Return the [X, Y] coordinate for the center point of the cell that contains the specified text.  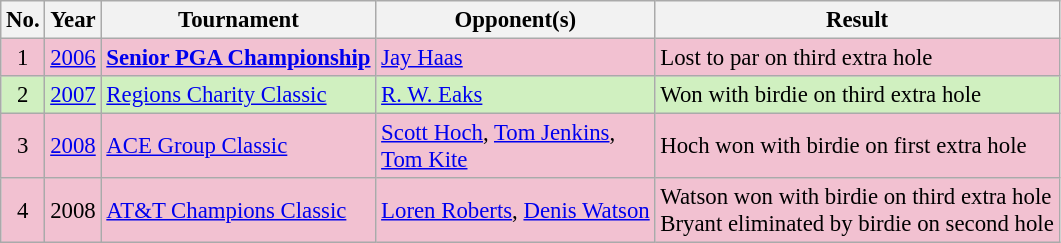
AT&T Champions Classic [238, 210]
Result [857, 20]
Opponent(s) [516, 20]
Watson won with birdie on third extra holeBryant eliminated by birdie on second hole [857, 210]
No. [23, 20]
Tournament [238, 20]
Regions Charity Classic [238, 95]
2006 [73, 58]
3 [23, 146]
Jay Haas [516, 58]
Scott Hoch, Tom Jenkins, Tom Kite [516, 146]
Hoch won with birdie on first extra hole [857, 146]
Loren Roberts, Denis Watson [516, 210]
R. W. Eaks [516, 95]
Year [73, 20]
1 [23, 58]
ACE Group Classic [238, 146]
2 [23, 95]
4 [23, 210]
Lost to par on third extra hole [857, 58]
Senior PGA Championship [238, 58]
Won with birdie on third extra hole [857, 95]
2007 [73, 95]
